For the text-containing cell, return its midpoint in [x, y] coordinate format. 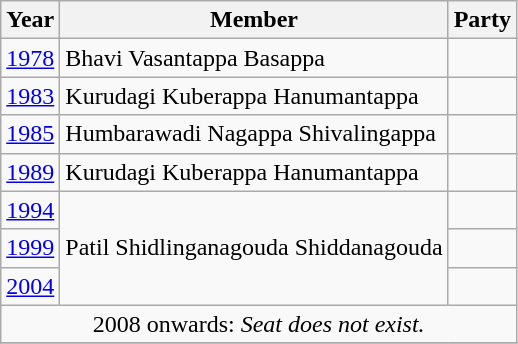
1985 [30, 134]
Bhavi Vasantappa Basappa [254, 58]
1999 [30, 248]
1989 [30, 172]
Party [482, 20]
1994 [30, 210]
1983 [30, 96]
Humbarawadi Nagappa Shivalingappa [254, 134]
Member [254, 20]
1978 [30, 58]
Year [30, 20]
2004 [30, 286]
Patil Shidlinganagouda Shiddanagouda [254, 248]
2008 onwards: Seat does not exist. [259, 324]
